Search for the cell housing the specified text and yield its [X, Y] center coordinate. 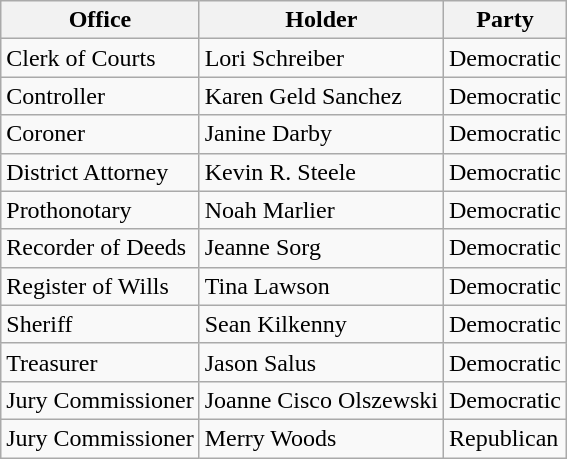
Office [100, 20]
Prothonotary [100, 210]
Kevin R. Steele [321, 172]
Controller [100, 96]
Jason Salus [321, 362]
Joanne Cisco Olszewski [321, 400]
Janine Darby [321, 134]
Treasurer [100, 362]
Party [506, 20]
Coroner [100, 134]
Holder [321, 20]
Merry Woods [321, 438]
Lori Schreiber [321, 58]
Sheriff [100, 324]
Tina Lawson [321, 286]
Noah Marlier [321, 210]
Register of Wills [100, 286]
Karen Geld Sanchez [321, 96]
Republican [506, 438]
Jeanne Sorg [321, 248]
District Attorney [100, 172]
Recorder of Deeds [100, 248]
Clerk of Courts [100, 58]
Sean Kilkenny [321, 324]
